From the cell containing the given text, extract its center point as (X, Y) coordinate. 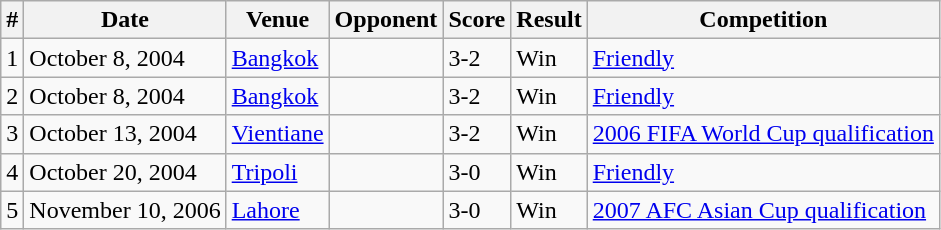
4 (12, 172)
October 13, 2004 (125, 134)
5 (12, 210)
1 (12, 58)
Opponent (386, 20)
Lahore (278, 210)
Score (477, 20)
Venue (278, 20)
October 20, 2004 (125, 172)
2006 FIFA World Cup qualification (763, 134)
Result (549, 20)
# (12, 20)
Competition (763, 20)
Tripoli (278, 172)
Vientiane (278, 134)
2007 AFC Asian Cup qualification (763, 210)
November 10, 2006 (125, 210)
Date (125, 20)
3 (12, 134)
2 (12, 96)
